Scan for the cell matching the given text and deliver its (X, Y) coordinate at center. 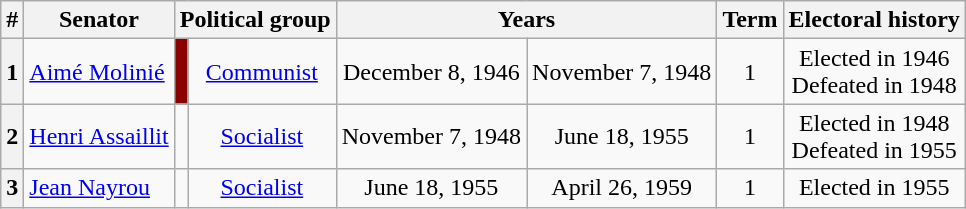
April 26, 1959 (622, 188)
Aimé Molinié (99, 72)
2 (12, 136)
Henri Assaillit (99, 136)
Term (750, 20)
Senator (99, 20)
Jean Nayrou (99, 188)
Political group (255, 20)
December 8, 1946 (431, 72)
Years (526, 20)
Elected in 1946Defeated in 1948 (874, 72)
Elected in 1948Defeated in 1955 (874, 136)
Elected in 1955 (874, 188)
Communist (262, 72)
Electoral history (874, 20)
3 (12, 188)
# (12, 20)
